Locate the cell with the specified text and output its (X, Y) center coordinate. 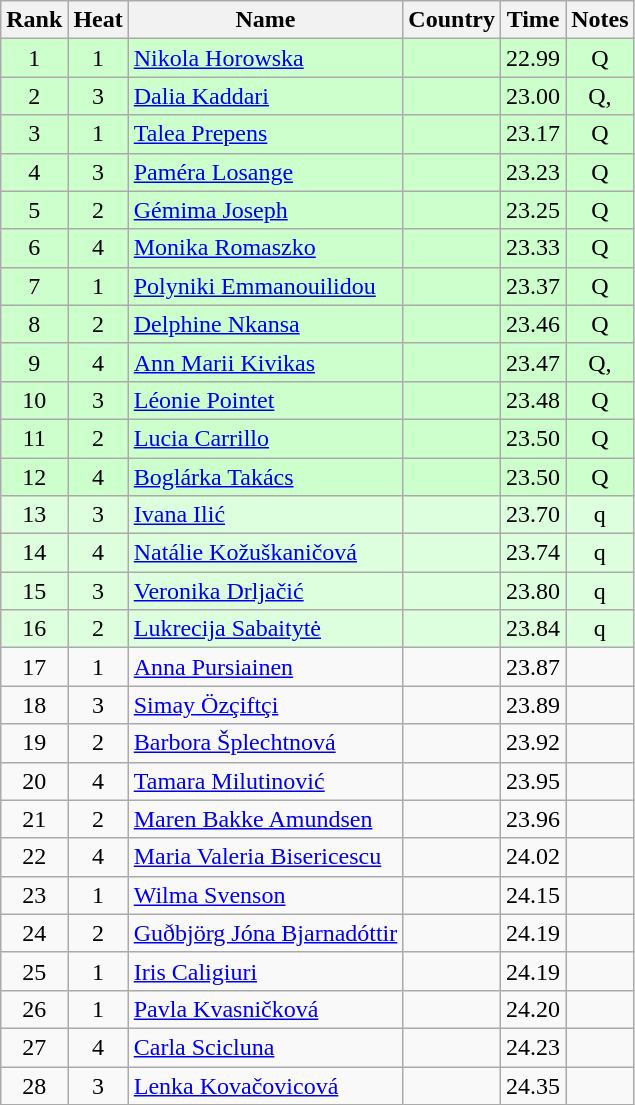
Heat (98, 20)
9 (34, 362)
Nikola Horowska (266, 58)
8 (34, 324)
24.35 (534, 1085)
23.00 (534, 96)
24.02 (534, 857)
Carla Scicluna (266, 1047)
23.87 (534, 667)
22 (34, 857)
5 (34, 210)
23.23 (534, 172)
Lucia Carrillo (266, 438)
26 (34, 1009)
11 (34, 438)
Veronika Drljačić (266, 591)
23.84 (534, 629)
23 (34, 895)
Maria Valeria Bisericescu (266, 857)
10 (34, 400)
Dalia Kaddari (266, 96)
Country (452, 20)
25 (34, 971)
23.17 (534, 134)
23.70 (534, 515)
Ivana Ilić (266, 515)
Name (266, 20)
27 (34, 1047)
Barbora Šplechtnová (266, 743)
Time (534, 20)
23.92 (534, 743)
24.20 (534, 1009)
Simay Özçiftçi (266, 705)
23.46 (534, 324)
19 (34, 743)
Lukrecija Sabaitytė (266, 629)
28 (34, 1085)
24.23 (534, 1047)
Maren Bakke Amundsen (266, 819)
23.95 (534, 781)
23.25 (534, 210)
16 (34, 629)
22.99 (534, 58)
Wilma Svenson (266, 895)
Delphine Nkansa (266, 324)
23.80 (534, 591)
Paméra Losange (266, 172)
Boglárka Takács (266, 477)
21 (34, 819)
7 (34, 286)
Anna Pursiainen (266, 667)
Polyniki Emmanouilidou (266, 286)
24.15 (534, 895)
18 (34, 705)
Iris Caligiuri (266, 971)
Talea Prepens (266, 134)
6 (34, 248)
13 (34, 515)
Tamara Milutinović (266, 781)
23.33 (534, 248)
Rank (34, 20)
23.89 (534, 705)
Gémima Joseph (266, 210)
23.96 (534, 819)
17 (34, 667)
Ann Marii Kivikas (266, 362)
Monika Romaszko (266, 248)
Lenka Kovačovicová (266, 1085)
Léonie Pointet (266, 400)
Guðbjörg Jóna Bjarnadóttir (266, 933)
Natálie Kožuškaničová (266, 553)
14 (34, 553)
20 (34, 781)
24 (34, 933)
15 (34, 591)
23.37 (534, 286)
23.48 (534, 400)
23.47 (534, 362)
23.74 (534, 553)
12 (34, 477)
Notes (600, 20)
Pavla Kvasničková (266, 1009)
